Return the [X, Y] coordinate for the center point of the cell that contains the specified text.  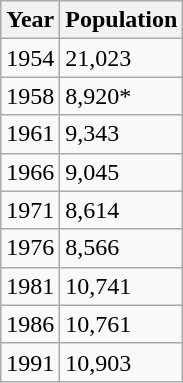
1986 [30, 324]
8,920* [122, 96]
1966 [30, 172]
1961 [30, 134]
10,761 [122, 324]
1971 [30, 210]
9,343 [122, 134]
1958 [30, 96]
Population [122, 20]
10,741 [122, 286]
1954 [30, 58]
1991 [30, 362]
1981 [30, 286]
9,045 [122, 172]
Year [30, 20]
8,614 [122, 210]
21,023 [122, 58]
8,566 [122, 248]
10,903 [122, 362]
1976 [30, 248]
